Provide the (X, Y) coordinate of the cell's center where the given text is located.  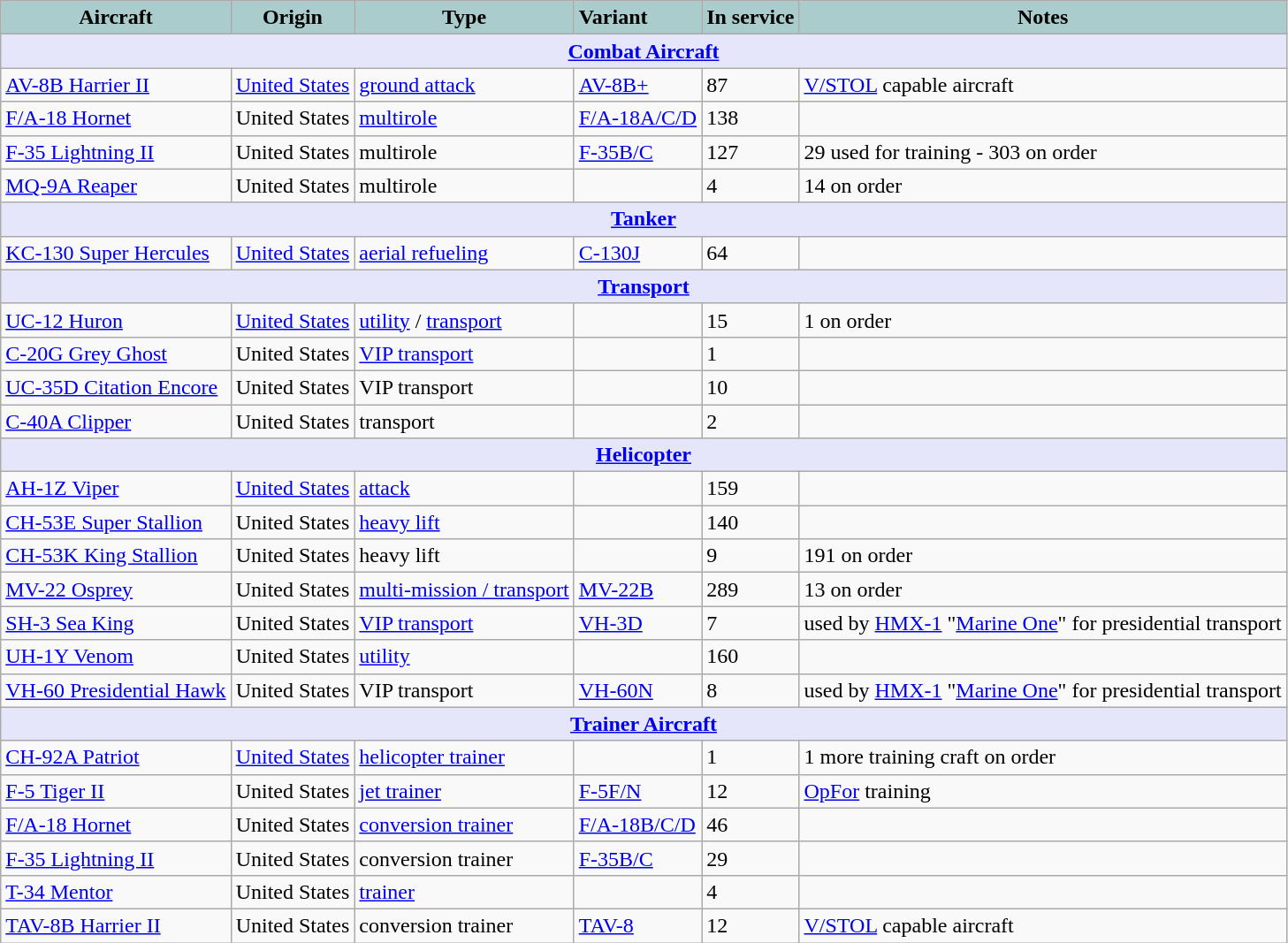
127 (751, 152)
Type (464, 18)
2 (751, 422)
AV-8B+ (637, 85)
KC-130 Super Hercules (116, 253)
Trainer Aircraft (644, 724)
VH-3D (637, 623)
Combat Aircraft (644, 51)
TAV-8B Harrier II (116, 925)
OpFor training (1043, 791)
jet trainer (464, 791)
46 (751, 825)
159 (751, 489)
C-40A Clipper (116, 422)
In service (751, 18)
T-34 Mentor (116, 892)
Variant (637, 18)
attack (464, 489)
UH-1Y Venom (116, 657)
C-130J (637, 253)
Tanker (644, 219)
13 on order (1043, 589)
9 (751, 556)
29 (751, 858)
15 (751, 320)
140 (751, 522)
aerial refueling (464, 253)
VH-60N (637, 690)
transport (464, 422)
1 more training craft on order (1043, 757)
160 (751, 657)
138 (751, 118)
C-20G Grey Ghost (116, 354)
TAV-8 (637, 925)
F-5 Tiger II (116, 791)
UC-35D Citation Encore (116, 387)
trainer (464, 892)
SH-3 Sea King (116, 623)
1 on order (1043, 320)
CH-53K King Stallion (116, 556)
F/A-18A/C/D (637, 118)
Aircraft (116, 18)
multi-mission / transport (464, 589)
Helicopter (644, 455)
MV-22 Osprey (116, 589)
Notes (1043, 18)
utility (464, 657)
29 used for training - 303 on order (1043, 152)
helicopter trainer (464, 757)
utility / transport (464, 320)
7 (751, 623)
87 (751, 85)
289 (751, 589)
191 on order (1043, 556)
F-5F/N (637, 791)
MQ-9A Reaper (116, 186)
VH-60 Presidential Hawk (116, 690)
ground attack (464, 85)
CH-53E Super Stallion (116, 522)
Origin (293, 18)
14 on order (1043, 186)
UC-12 Huron (116, 320)
MV-22B (637, 589)
8 (751, 690)
AH-1Z Viper (116, 489)
AV-8B Harrier II (116, 85)
CH-92A Patriot (116, 757)
64 (751, 253)
F/A-18B/C/D (637, 825)
Transport (644, 286)
10 (751, 387)
